Capture the cell that displays the provided text and extract its (x, y) central coordinate. 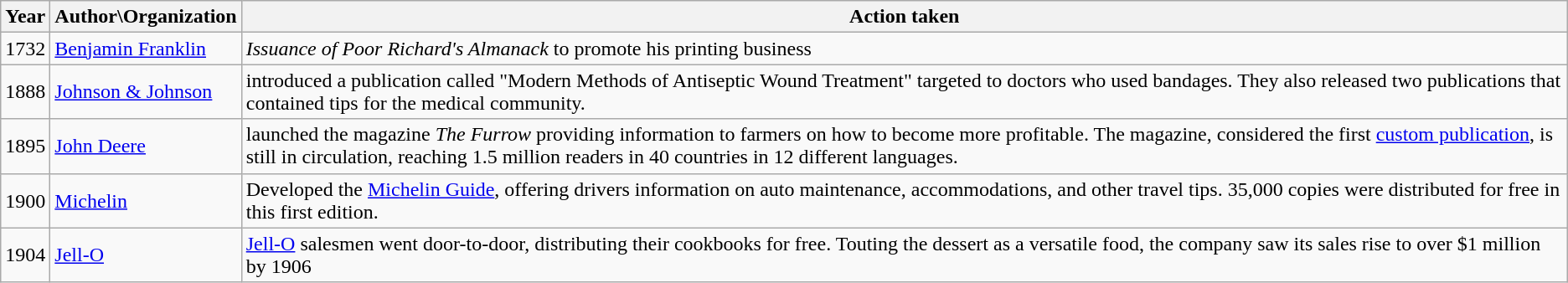
Issuance of Poor Richard's Almanack to promote his printing business (905, 49)
John Deere (146, 146)
1732 (25, 49)
Author\Organization (146, 17)
1895 (25, 146)
1900 (25, 201)
Action taken (905, 17)
1904 (25, 255)
1888 (25, 92)
Johnson & Johnson (146, 92)
Jell-O (146, 255)
Year (25, 17)
Benjamin Franklin (146, 49)
Michelin (146, 201)
